Locate the cell with the specified text and output its (x, y) center coordinate. 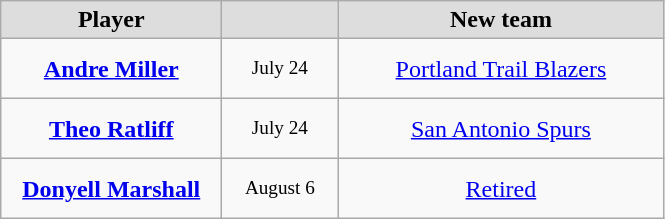
San Antonio Spurs (501, 129)
New team (501, 20)
Donyell Marshall (112, 189)
Retired (501, 189)
Portland Trail Blazers (501, 69)
August 6 (280, 189)
Player (112, 20)
Theo Ratliff (112, 129)
Andre Miller (112, 69)
